Find where the given text appears and provide that cell's center as [x, y] coordinate. 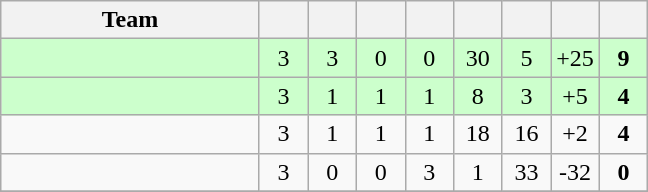
-32 [576, 172]
30 [478, 58]
5 [526, 58]
16 [526, 134]
Team [130, 20]
33 [526, 172]
18 [478, 134]
9 [624, 58]
+5 [576, 96]
+2 [576, 134]
8 [478, 96]
+25 [576, 58]
